Output the [x, y] coordinate of the center of the cell containing the given text.  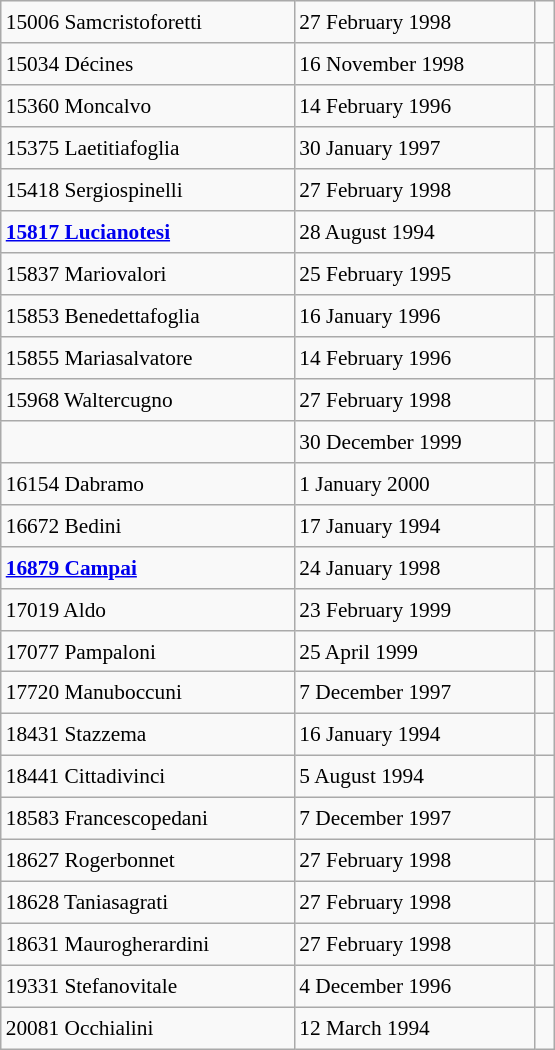
18583 Francescopedani [148, 819]
15006 Samcristoforetti [148, 22]
16 January 1996 [414, 316]
16672 Bedini [148, 525]
25 April 1999 [414, 651]
15375 Laetitiafoglia [148, 148]
23 February 1999 [414, 609]
16 November 1998 [414, 64]
19331 Stefanovitale [148, 986]
15360 Moncalvo [148, 106]
25 February 1995 [414, 274]
18441 Cittadivinci [148, 777]
17 January 1994 [414, 525]
28 August 1994 [414, 232]
15853 Benedettafoglia [148, 316]
20081 Occhialini [148, 1028]
24 January 1998 [414, 567]
18627 Rogerbonnet [148, 861]
15817 Lucianotesi [148, 232]
4 December 1996 [414, 986]
1 January 2000 [414, 483]
15837 Mariovalori [148, 274]
16 January 1994 [414, 735]
15034 Décines [148, 64]
30 January 1997 [414, 148]
17019 Aldo [148, 609]
15855 Mariasalvatore [148, 358]
16879 Campai [148, 567]
5 August 1994 [414, 777]
18431 Stazzema [148, 735]
12 March 1994 [414, 1028]
15968 Waltercugno [148, 399]
18631 Maurogherardini [148, 945]
18628 Taniasagrati [148, 903]
17077 Pampaloni [148, 651]
15418 Sergiospinelli [148, 190]
17720 Manuboccuni [148, 693]
16154 Dabramo [148, 483]
30 December 1999 [414, 441]
